Return [x, y] of the center of cell containing provided text 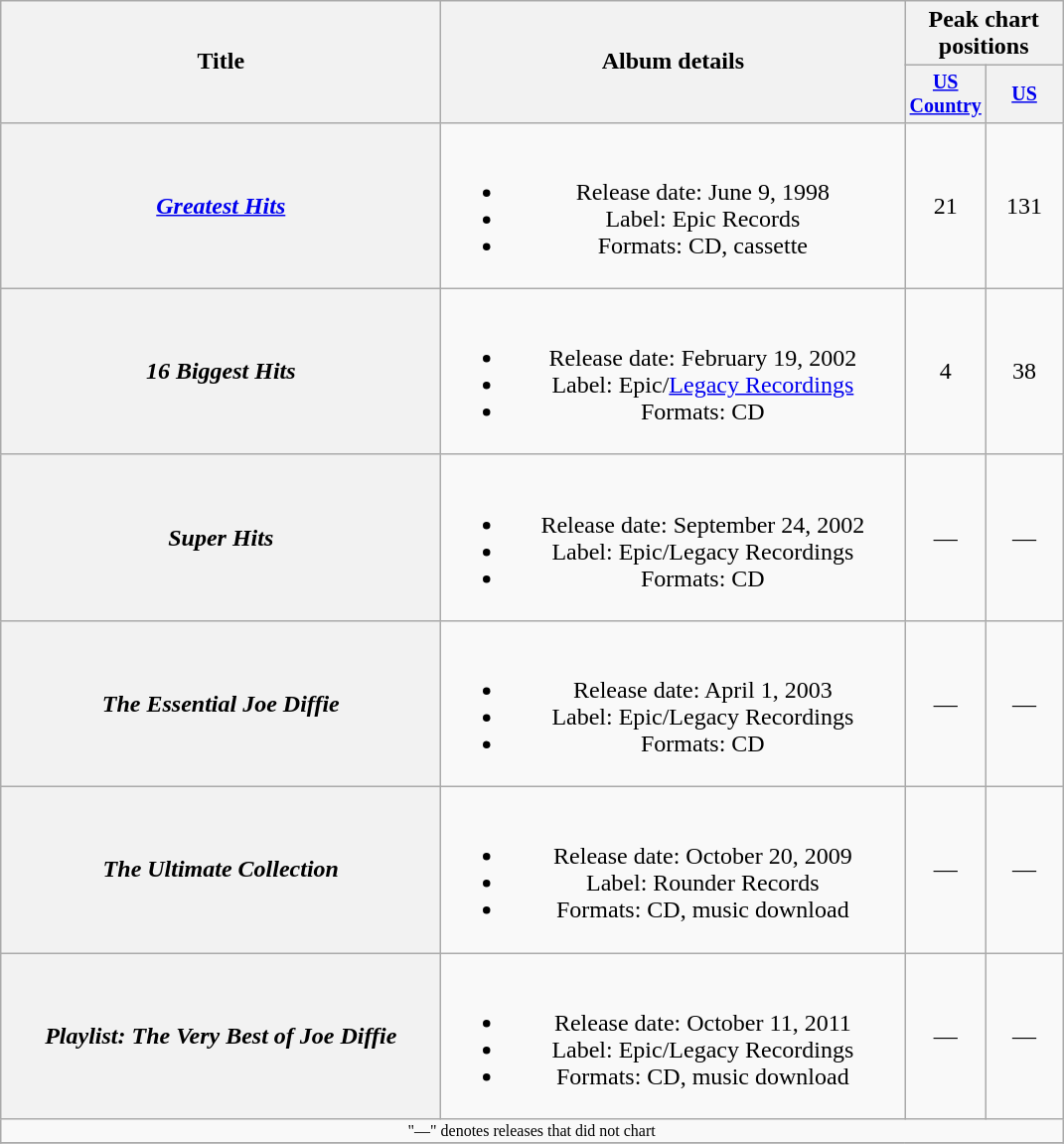
Super Hits [221, 537]
The Essential Joe Diffie [221, 704]
US [1025, 93]
Release date: June 9, 1998Label: Epic RecordsFormats: CD, cassette [674, 205]
38 [1025, 372]
The Ultimate Collection [221, 871]
Playlist: The Very Best of Joe Diffie [221, 1036]
4 [946, 372]
US Country [946, 93]
Release date: April 1, 2003Label: Epic/Legacy RecordingsFormats: CD [674, 704]
Release date: February 19, 2002Label: Epic/Legacy RecordingsFormats: CD [674, 372]
16 Biggest Hits [221, 372]
Title [221, 62]
Album details [674, 62]
Peak chartpositions [984, 34]
Greatest Hits [221, 205]
Release date: September 24, 2002Label: Epic/Legacy RecordingsFormats: CD [674, 537]
Release date: October 11, 2011Label: Epic/Legacy RecordingsFormats: CD, music download [674, 1036]
21 [946, 205]
"—" denotes releases that did not chart [532, 1131]
131 [1025, 205]
Release date: October 20, 2009Label: Rounder RecordsFormats: CD, music download [674, 871]
